Capture the cell that displays the provided text and extract its [x, y] central coordinate. 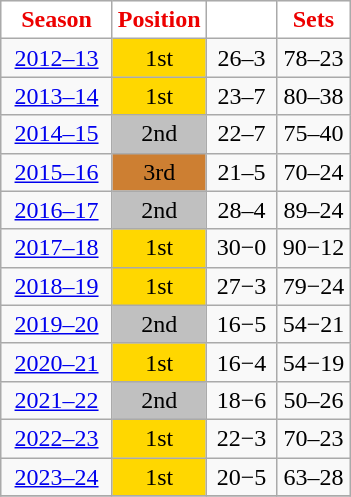
30−0 [242, 248]
2015–16 [57, 172]
80–38 [314, 96]
20−5 [242, 477]
50–26 [314, 400]
18−6 [242, 400]
63–28 [314, 477]
89–24 [314, 210]
3rd [159, 172]
2016–17 [57, 210]
26–3 [242, 58]
2021–22 [57, 400]
21–5 [242, 172]
16−4 [242, 362]
22−3 [242, 438]
27−3 [242, 286]
Sets [314, 20]
90−12 [314, 248]
2023–24 [57, 477]
22–7 [242, 134]
2012–13 [57, 58]
78–23 [314, 58]
23–7 [242, 96]
16−5 [242, 324]
2014–15 [57, 134]
54−19 [314, 362]
28–4 [242, 210]
2022–23 [57, 438]
75–40 [314, 134]
2013–14 [57, 96]
70–24 [314, 172]
2019–20 [57, 324]
Season [57, 20]
70–23 [314, 438]
2018–19 [57, 286]
2017–18 [57, 248]
Position [159, 20]
79−24 [314, 286]
54−21 [314, 324]
2020–21 [57, 362]
